Detect which cell encompasses the target text, then output its [x, y] center coordinate. 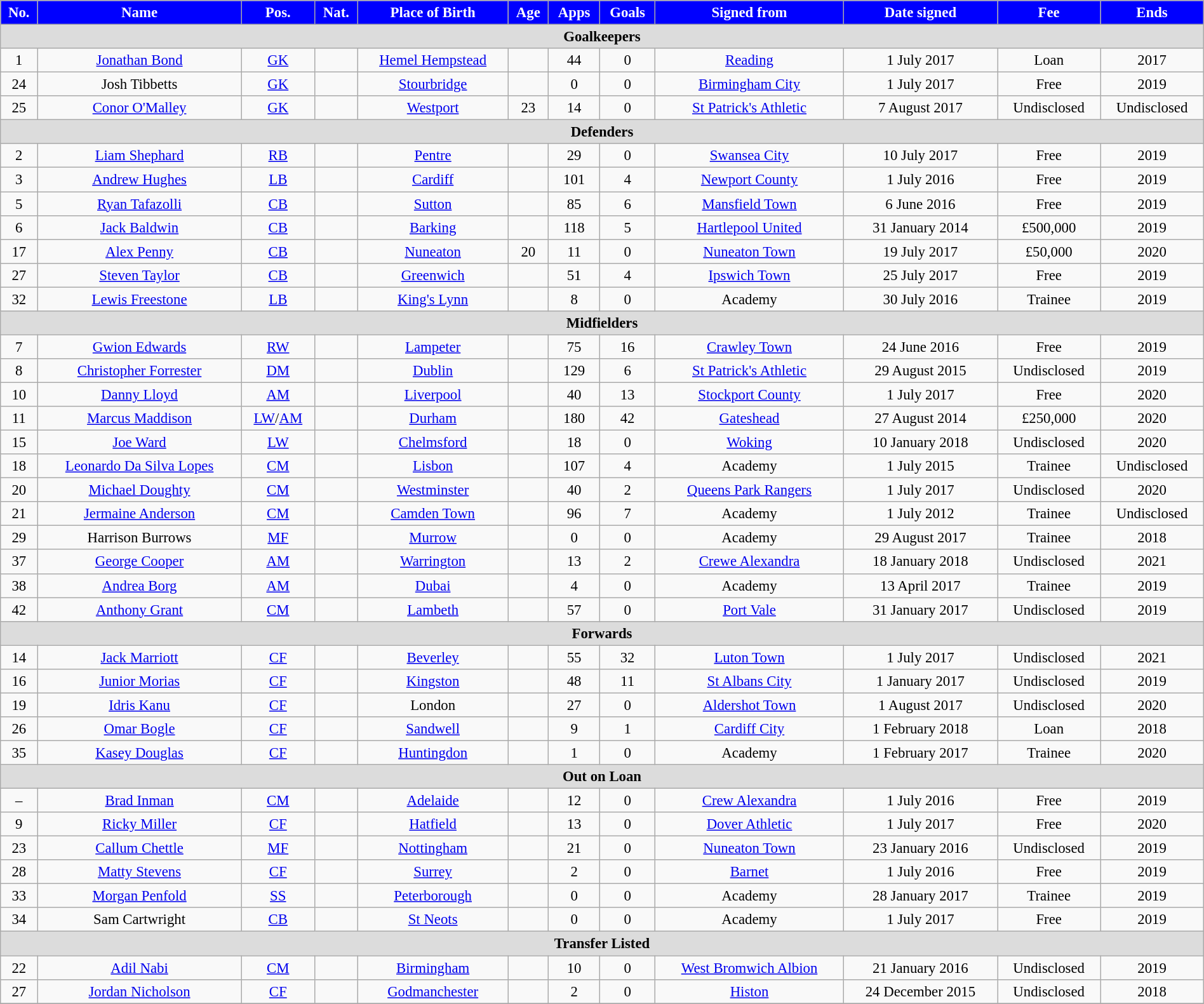
Huntingdon [432, 753]
18 January 2018 [920, 562]
33 [19, 896]
Sandwell [432, 729]
Reading [749, 60]
Godmanchester [432, 991]
118 [574, 227]
Ryan Tafazolli [140, 204]
Warrington [432, 562]
10 July 2017 [920, 156]
Woking [749, 443]
85 [574, 204]
Date signed [920, 13]
Matty Stevens [140, 872]
Leonardo Da Silva Lopes [140, 466]
180 [574, 418]
51 [574, 275]
1 January 2017 [920, 681]
10 January 2018 [920, 443]
DM [278, 371]
24 June 2016 [920, 347]
17 [19, 251]
7 August 2017 [920, 108]
Surrey [432, 872]
£250,000 [1049, 418]
24 December 2015 [920, 991]
RB [278, 156]
1 July 2015 [920, 466]
25 [19, 108]
Danny Lloyd [140, 394]
Name [140, 13]
Peterborough [432, 896]
Nottingham [432, 848]
No. [19, 13]
26 [19, 729]
19 July 2017 [920, 251]
Luton Town [749, 657]
Jack Baldwin [140, 227]
£500,000 [1049, 227]
22 [19, 968]
28 [19, 872]
Liverpool [432, 394]
Midfielders [602, 323]
Fee [1049, 13]
Harrison Burrows [140, 538]
Steven Taylor [140, 275]
Westport [432, 108]
Defenders [602, 132]
Junior Morias [140, 681]
Pos. [278, 13]
Stourbridge [432, 84]
24 [19, 84]
SS [278, 896]
Jack Marriott [140, 657]
Queens Park Rangers [749, 490]
96 [574, 514]
Goalkeepers [602, 37]
27 August 2014 [920, 418]
Chelmsford [432, 443]
Lampeter [432, 347]
Hartlepool United [749, 227]
Liam Shephard [140, 156]
Barking [432, 227]
Omar Bogle [140, 729]
Gateshead [749, 418]
Alex Penny [140, 251]
15 [19, 443]
Joe Ward [140, 443]
Crewe Alexandra [749, 562]
Aldershot Town [749, 705]
1 August 2017 [920, 705]
Birmingham [432, 968]
2017 [1152, 60]
Hatfield [432, 824]
34 [19, 920]
Jordan Nicholson [140, 991]
Callum Chettle [140, 848]
Mansfield Town [749, 204]
Cardiff [432, 180]
St Neots [432, 920]
Histon [749, 991]
Durham [432, 418]
Kasey Douglas [140, 753]
1 February 2018 [920, 729]
Pentre [432, 156]
28 January 2017 [920, 896]
19 [19, 705]
1 February 2017 [920, 753]
Out on Loan [602, 777]
Port Vale [749, 610]
57 [574, 610]
Sutton [432, 204]
Andrea Borg [140, 586]
King's Lynn [432, 299]
Murrow [432, 538]
Age [528, 13]
38 [19, 586]
St Albans City [749, 681]
LW [278, 443]
Dubai [432, 586]
Nat. [336, 13]
Signed from [749, 13]
Crew Alexandra [749, 801]
Camden Town [432, 514]
75 [574, 347]
37 [19, 562]
21 January 2016 [920, 968]
Adil Nabi [140, 968]
Lambeth [432, 610]
Morgan Penfold [140, 896]
35 [19, 753]
Andrew Hughes [140, 180]
Lisbon [432, 466]
Hemel Hempstead [432, 60]
LW/AM [278, 418]
Swansea City [749, 156]
Jonathan Bond [140, 60]
3 [19, 180]
£50,000 [1049, 251]
Nuneaton [432, 251]
107 [574, 466]
48 [574, 681]
Beverley [432, 657]
Josh Tibbetts [140, 84]
Barnet [749, 872]
101 [574, 180]
Anthony Grant [140, 610]
Gwion Edwards [140, 347]
West Bromwich Albion [749, 968]
1 July 2012 [920, 514]
31 January 2017 [920, 610]
12 [574, 801]
6 June 2016 [920, 204]
London [432, 705]
Michael Doughty [140, 490]
Place of Birth [432, 13]
Jermaine Anderson [140, 514]
23 January 2016 [920, 848]
29 August 2017 [920, 538]
Greenwich [432, 275]
Transfer Listed [602, 944]
Stockport County [749, 394]
Crawley Town [749, 347]
Apps [574, 13]
RW [278, 347]
25 July 2017 [920, 275]
29 August 2015 [920, 371]
Adelaide [432, 801]
Ends [1152, 13]
30 July 2016 [920, 299]
Conor O'Malley [140, 108]
Marcus Maddison [140, 418]
129 [574, 371]
13 April 2017 [920, 586]
Christopher Forrester [140, 371]
Dublin [432, 371]
Westminster [432, 490]
Dover Athletic [749, 824]
Idris Kanu [140, 705]
Lewis Freestone [140, 299]
44 [574, 60]
Cardiff City [749, 729]
Sam Cartwright [140, 920]
Ipswich Town [749, 275]
Forwards [602, 633]
55 [574, 657]
31 January 2014 [920, 227]
Newport County [749, 180]
George Cooper [140, 562]
Brad Inman [140, 801]
Goals [627, 13]
Birmingham City [749, 84]
– [19, 801]
Kingston [432, 681]
Ricky Miller [140, 824]
